For the text-containing cell, return its midpoint in (X, Y) coordinate format. 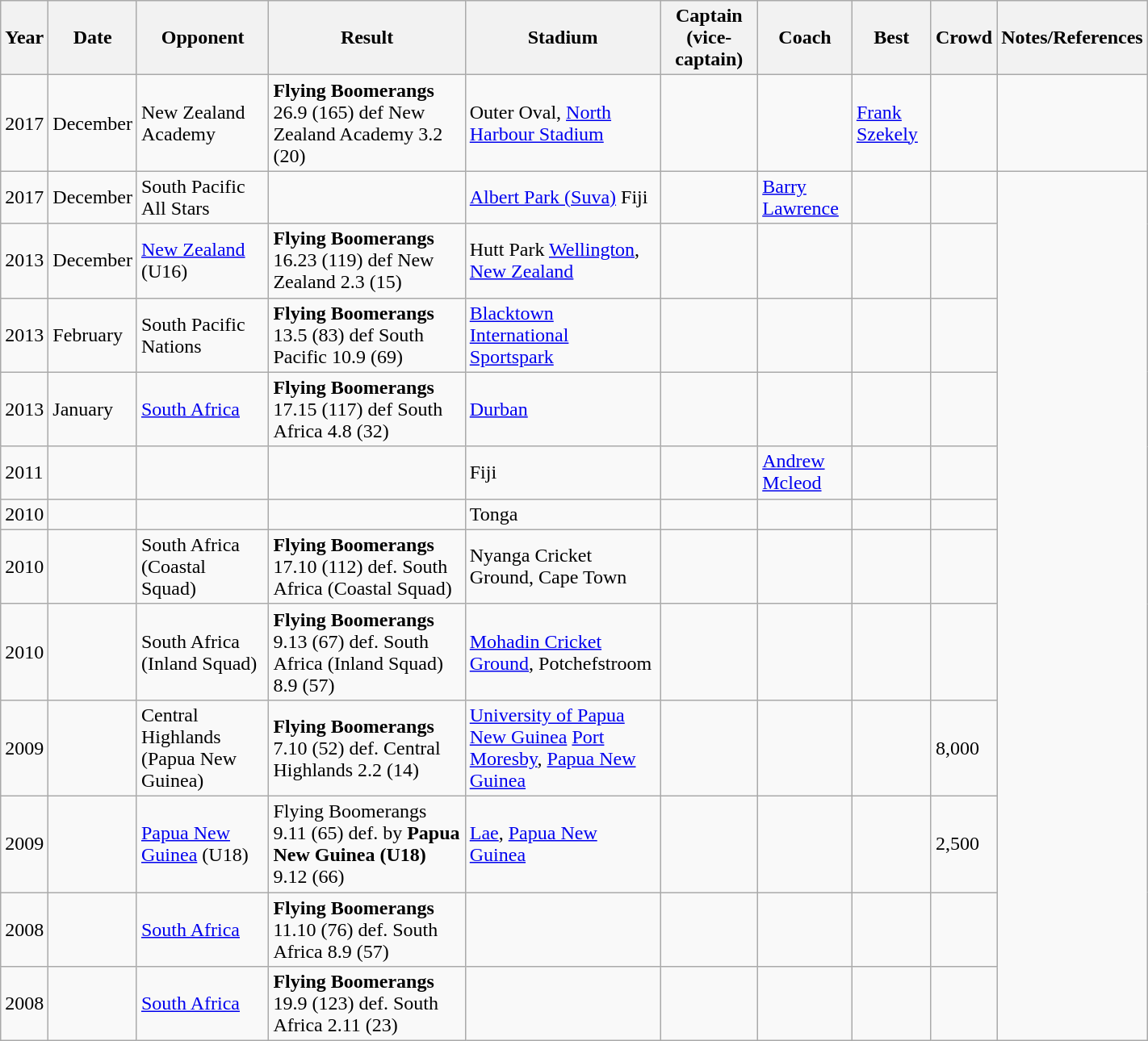
New Zealand (U16) (202, 261)
Blacktown International Sportspark (563, 335)
Outer Oval, North Harbour Stadium (563, 123)
University of Papua New Guinea Port Moresby, Papua New Guinea (563, 747)
Flying Boomerangs 17.10 (112) def. South Africa (Coastal Squad) (367, 566)
Lae, Papua New Guinea (563, 844)
Nyanga Cricket Ground, Cape Town (563, 566)
Result (367, 38)
January (93, 409)
8,000 (964, 747)
Flying Boomerangs 16.23 (119) def New Zealand 2.3 (15) (367, 261)
Captain (vice-captain) (709, 38)
Flying Boomerangs 9.11 (65) def. by Papua New Guinea (U18) 9.12 (66) (367, 844)
Stadium (563, 38)
South Pacific Nations (202, 335)
Flying Boomerangs 9.13 (67) def. South Africa (Inland Squad) 8.9 (57) (367, 652)
Tonga (563, 514)
South Pacific All Stars (202, 197)
2011 (24, 473)
Frank Szekely (891, 123)
Crowd (964, 38)
South Africa (Coastal Squad) (202, 566)
Date (93, 38)
Flying Boomerangs 17.15 (117) def South Africa 4.8 (32) (367, 409)
Year (24, 38)
Mohadin Cricket Ground, Potchefstroom (563, 652)
Barry Lawrence (806, 197)
Andrew Mcleod (806, 473)
Flying Boomerangs 11.10 (76) def. South Africa 8.9 (57) (367, 930)
Albert Park (Suva) Fiji (563, 197)
Flying Boomerangs 19.9 (123) def. South Africa 2.11 (23) (367, 1004)
Flying Boomerangs 26.9 (165) def New Zealand Academy 3.2 (20) (367, 123)
Coach (806, 38)
New Zealand Academy (202, 123)
Hutt Park Wellington, New Zealand (563, 261)
Opponent (202, 38)
2,500 (964, 844)
Best (891, 38)
Papua New Guinea (U18) (202, 844)
South Africa (Inland Squad) (202, 652)
Notes/References (1072, 38)
Flying Boomerangs 13.5 (83) def South Pacific 10.9 (69) (367, 335)
Flying Boomerangs 7.10 (52) def. Central Highlands 2.2 (14) (367, 747)
Central Highlands (Papua New Guinea) (202, 747)
Durban (563, 409)
February (93, 335)
Fiji (563, 473)
